Extract the [x, y] coordinate from the center of the cell holding the provided text.  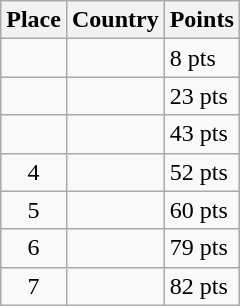
52 pts [202, 172]
5 [34, 210]
79 pts [202, 248]
Country [115, 20]
60 pts [202, 210]
8 pts [202, 58]
82 pts [202, 286]
7 [34, 286]
Points [202, 20]
23 pts [202, 96]
4 [34, 172]
6 [34, 248]
43 pts [202, 134]
Place [34, 20]
